Scan for the cell matching the given text and deliver its [X, Y] coordinate at center. 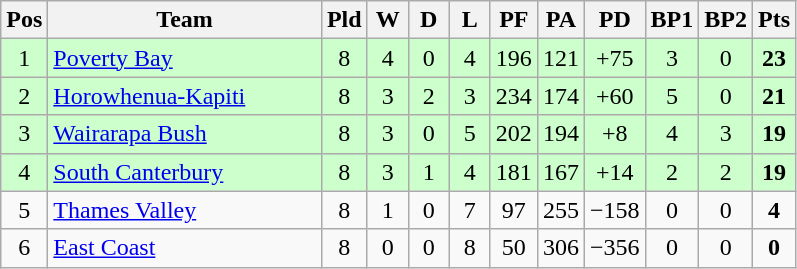
174 [560, 96]
23 [774, 58]
PD [614, 20]
+60 [614, 96]
7 [470, 210]
South Canterbury [185, 172]
167 [560, 172]
+8 [614, 134]
L [470, 20]
234 [514, 96]
194 [560, 134]
255 [560, 210]
Pld [344, 20]
121 [560, 58]
21 [774, 96]
97 [514, 210]
East Coast [185, 248]
50 [514, 248]
Team [185, 20]
−356 [614, 248]
−158 [614, 210]
PA [560, 20]
6 [24, 248]
196 [514, 58]
Horowhenua-Kapiti [185, 96]
W [388, 20]
Thames Valley [185, 210]
D [428, 20]
202 [514, 134]
PF [514, 20]
Pts [774, 20]
306 [560, 248]
181 [514, 172]
Wairarapa Bush [185, 134]
Pos [24, 20]
+75 [614, 58]
BP1 [672, 20]
Poverty Bay [185, 58]
BP2 [726, 20]
+14 [614, 172]
